Extract the (X, Y) coordinate from the center of the cell holding the provided text.  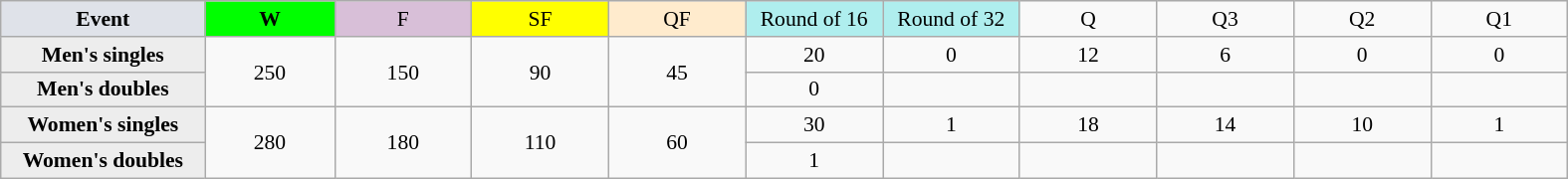
QF (677, 19)
Event (104, 19)
18 (1088, 125)
Q1 (1499, 19)
6 (1226, 55)
30 (814, 125)
20 (814, 55)
Men's doubles (104, 89)
Q3 (1226, 19)
150 (403, 72)
Q (1088, 19)
280 (270, 143)
Round of 16 (814, 19)
W (270, 19)
Q2 (1362, 19)
180 (403, 143)
45 (677, 72)
14 (1226, 125)
SF (541, 19)
Women's singles (104, 125)
Men's singles (104, 55)
90 (541, 72)
250 (270, 72)
F (403, 19)
Women's doubles (104, 161)
110 (541, 143)
60 (677, 143)
Round of 32 (951, 19)
10 (1362, 125)
12 (1088, 55)
